Extract the (X, Y) coordinate from the center of the cell holding the provided text.  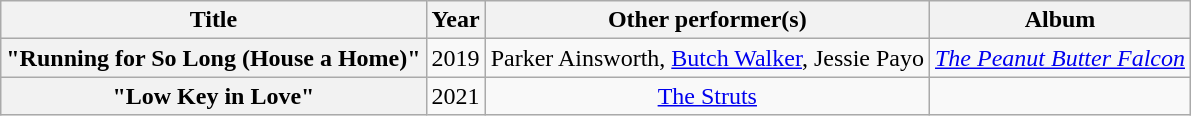
Year (456, 20)
2019 (456, 58)
2021 (456, 96)
The Peanut Butter Falcon (1060, 58)
Other performer(s) (707, 20)
Title (214, 20)
The Struts (707, 96)
Parker Ainsworth, Butch Walker, Jessie Payo (707, 58)
Album (1060, 20)
"Low Key in Love" (214, 96)
"Running for So Long (House a Home)" (214, 58)
